Detect which cell encompasses the target text, then output its (X, Y) center coordinate. 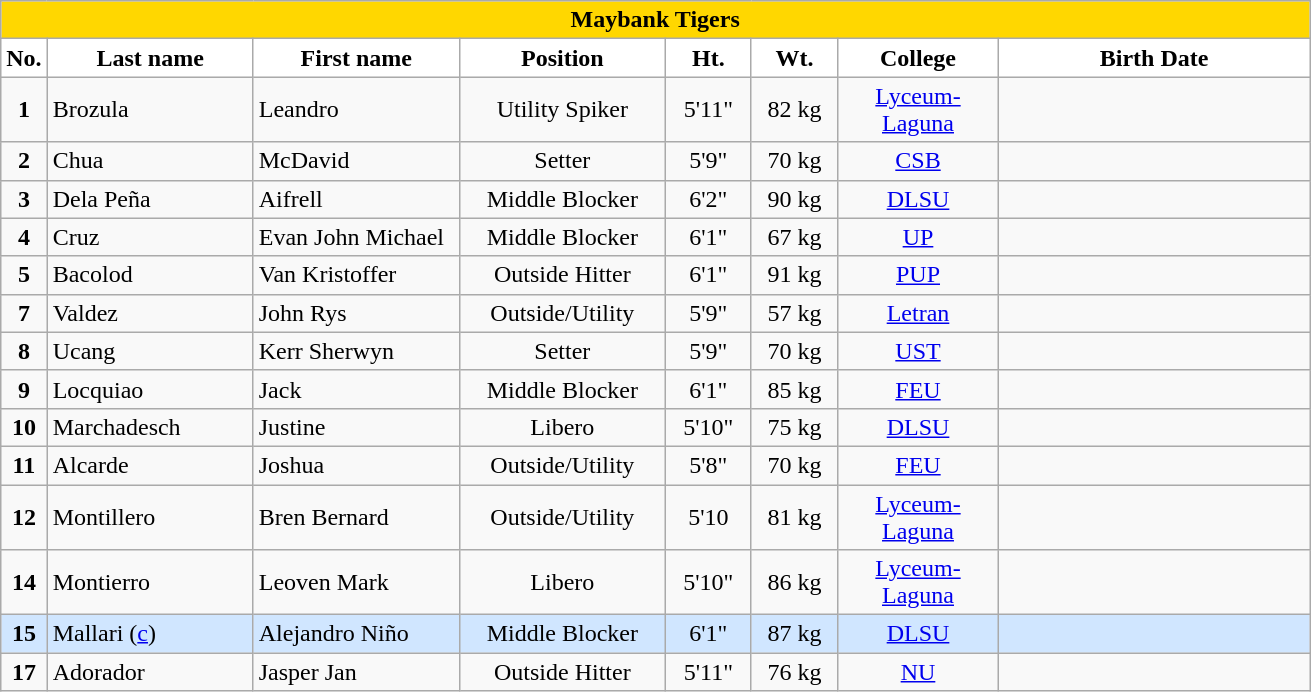
John Rys (356, 313)
87 kg (794, 634)
Alejandro Niño (356, 634)
57 kg (794, 313)
UST (918, 351)
2 (24, 161)
85 kg (794, 389)
Mallari (c) (150, 634)
College (918, 58)
10 (24, 427)
Bacolod (150, 275)
Position (562, 58)
Wt. (794, 58)
Evan John Michael (356, 237)
91 kg (794, 275)
82 kg (794, 110)
Valdez (150, 313)
8 (24, 351)
14 (24, 582)
Justine (356, 427)
Dela Peña (150, 199)
9 (24, 389)
Leandro (356, 110)
Kerr Sherwyn (356, 351)
Ucang (150, 351)
Van Kristoffer (356, 275)
11 (24, 465)
86 kg (794, 582)
Montierro (150, 582)
90 kg (794, 199)
NU (918, 672)
5'10 (708, 516)
Ht. (708, 58)
4 (24, 237)
5 (24, 275)
1 (24, 110)
Leoven Mark (356, 582)
12 (24, 516)
First name (356, 58)
Marchadesch (150, 427)
UP (918, 237)
Letran (918, 313)
PUP (918, 275)
Bren Bernard (356, 516)
Locquiao (150, 389)
Brozula (150, 110)
Jasper Jan (356, 672)
75 kg (794, 427)
Joshua (356, 465)
5'8" (708, 465)
Maybank Tigers (656, 20)
81 kg (794, 516)
3 (24, 199)
Jack (356, 389)
Alcarde (150, 465)
67 kg (794, 237)
6'2" (708, 199)
Montillero (150, 516)
Aifrell (356, 199)
17 (24, 672)
Birth Date (1154, 58)
No. (24, 58)
McDavid (356, 161)
CSB (918, 161)
Utility Spiker (562, 110)
7 (24, 313)
Adorador (150, 672)
76 kg (794, 672)
15 (24, 634)
Last name (150, 58)
Cruz (150, 237)
Chua (150, 161)
